Return (X, Y) of the center of cell containing provided text 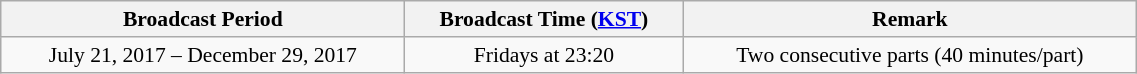
Broadcast Time (KST) (544, 19)
Broadcast Period (203, 19)
Remark (910, 19)
Fridays at 23:20 (544, 55)
July 21, 2017 – December 29, 2017 (203, 55)
Two consecutive parts (40 minutes/part) (910, 55)
